Identify which cell holds the provided text, then report its [X, Y] central coordinate. 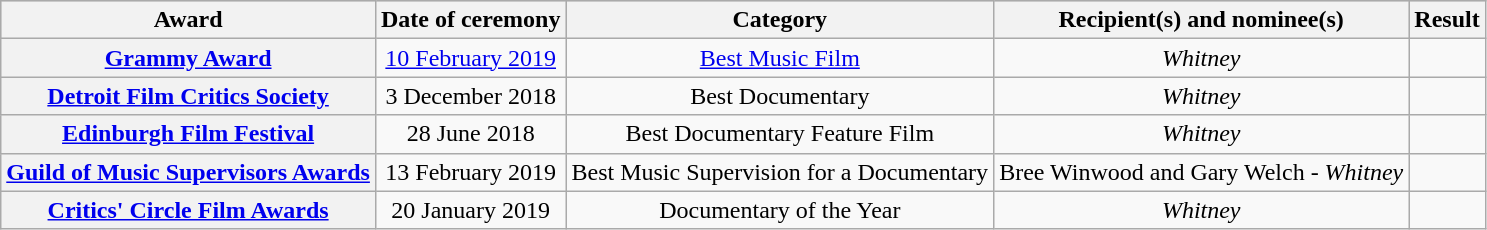
Best Documentary Feature Film [780, 134]
10 February 2019 [470, 58]
13 February 2019 [470, 172]
Documentary of the Year [780, 210]
Result [1447, 20]
Best Music Supervision for a Documentary [780, 172]
Category [780, 20]
Best Music Film [780, 58]
28 June 2018 [470, 134]
Recipient(s) and nominee(s) [1202, 20]
3 December 2018 [470, 96]
Grammy Award [188, 58]
Detroit Film Critics Society [188, 96]
Best Documentary [780, 96]
Date of ceremony [470, 20]
Guild of Music Supervisors Awards [188, 172]
Edinburgh Film Festival [188, 134]
Bree Winwood and Gary Welch - Whitney [1202, 172]
20 January 2019 [470, 210]
Critics' Circle Film Awards [188, 210]
Award [188, 20]
